From the cell containing the given text, extract its center point as (X, Y) coordinate. 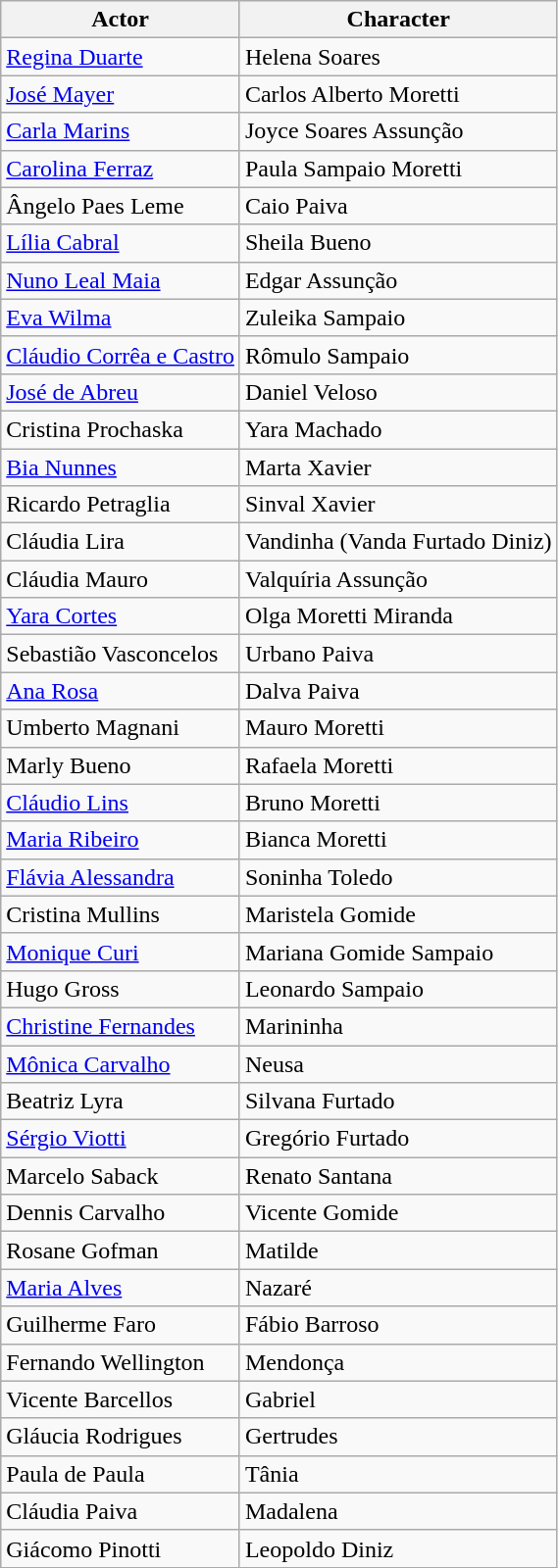
Joyce Soares Assunção (398, 131)
Helena Soares (398, 57)
Zuleika Sampaio (398, 318)
Bruno Moretti (398, 803)
Vicente Gomide (398, 1213)
Bia Nunnes (121, 467)
Vandinha (Vanda Furtado Diniz) (398, 542)
Cláudio Corrêa e Castro (121, 355)
Nazaré (398, 1288)
Beatriz Lyra (121, 1102)
Yara Cortes (121, 616)
Madalena (398, 1511)
Sebastião Vasconcelos (121, 654)
Gertrudes (398, 1437)
Eva Wilma (121, 318)
Sérgio Viotti (121, 1139)
Carlos Alberto Moretti (398, 94)
Mendonça (398, 1362)
Yara Machado (398, 429)
Guilherme Faro (121, 1325)
Rosane Gofman (121, 1250)
Dennis Carvalho (121, 1213)
Fábio Barroso (398, 1325)
Ana Rosa (121, 691)
Maria Ribeiro (121, 840)
Valquíria Assunção (398, 579)
Hugo Gross (121, 989)
Daniel Veloso (398, 392)
Monique Curi (121, 952)
Caio Paiva (398, 206)
Character (398, 20)
Mônica Carvalho (121, 1063)
Mauro Moretti (398, 728)
Edgar Assunção (398, 280)
Regina Duarte (121, 57)
Ângelo Paes Leme (121, 206)
Rômulo Sampaio (398, 355)
Cláudio Lins (121, 803)
Silvana Furtado (398, 1102)
Cristina Mullins (121, 914)
Carla Marins (121, 131)
Leonardo Sampaio (398, 989)
Marcelo Saback (121, 1176)
Marta Xavier (398, 467)
Flávia Alessandra (121, 877)
Bianca Moretti (398, 840)
Cláudia Paiva (121, 1511)
Marininha (398, 1026)
Neusa (398, 1063)
Sinval Xavier (398, 505)
Carolina Ferraz (121, 169)
Paula Sampaio Moretti (398, 169)
Matilde (398, 1250)
Tânia (398, 1474)
Maristela Gomide (398, 914)
Cláudia Lira (121, 542)
Sheila Bueno (398, 243)
José de Abreu (121, 392)
Nuno Leal Maia (121, 280)
Vicente Barcellos (121, 1399)
Olga Moretti Miranda (398, 616)
Christine Fernandes (121, 1026)
Cláudia Mauro (121, 579)
Paula de Paula (121, 1474)
Maria Alves (121, 1288)
José Mayer (121, 94)
Gregório Furtado (398, 1139)
Mariana Gomide Sampaio (398, 952)
Ricardo Petraglia (121, 505)
Dalva Paiva (398, 691)
Cristina Prochaska (121, 429)
Giácomo Pinotti (121, 1548)
Urbano Paiva (398, 654)
Marly Bueno (121, 765)
Renato Santana (398, 1176)
Fernando Wellington (121, 1362)
Umberto Magnani (121, 728)
Actor (121, 20)
Leopoldo Diniz (398, 1548)
Gabriel (398, 1399)
Soninha Toledo (398, 877)
Lília Cabral (121, 243)
Rafaela Moretti (398, 765)
Gláucia Rodrigues (121, 1437)
